Pinpoint the cell where the given text exists, returning its [x, y] midpoint coordinate. 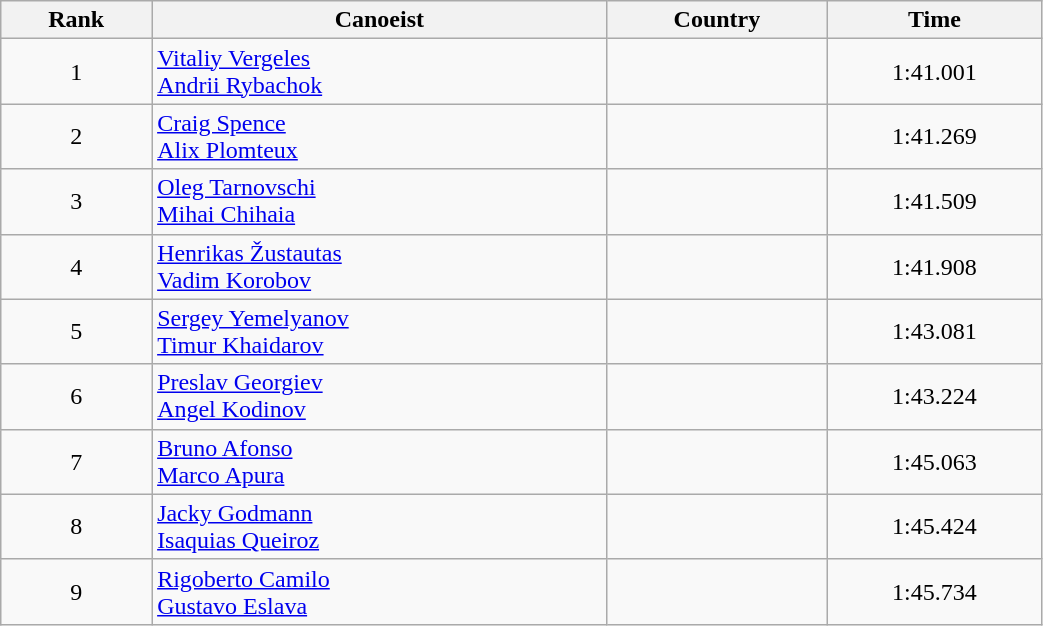
1:41.001 [934, 72]
3 [76, 202]
Rigoberto CamiloGustavo Eslava [380, 592]
Time [934, 20]
Country [717, 20]
Canoeist [380, 20]
4 [76, 266]
1:45.734 [934, 592]
1:41.269 [934, 136]
1:41.908 [934, 266]
1 [76, 72]
Jacky GodmannIsaquias Queiroz [380, 526]
6 [76, 396]
1:43.224 [934, 396]
2 [76, 136]
Bruno AfonsoMarco Apura [380, 462]
1:43.081 [934, 332]
1:45.424 [934, 526]
Craig SpenceAlix Plomteux [380, 136]
1:41.509 [934, 202]
Preslav GeorgievAngel Kodinov [380, 396]
Oleg TarnovschiMihai Chihaia [380, 202]
9 [76, 592]
1:45.063 [934, 462]
Rank [76, 20]
7 [76, 462]
5 [76, 332]
8 [76, 526]
Henrikas ŽustautasVadim Korobov [380, 266]
Sergey YemelyanovTimur Khaidarov [380, 332]
Vitaliy VergelesAndrii Rybachok [380, 72]
